Scan for the cell matching the given text and deliver its [X, Y] coordinate at center. 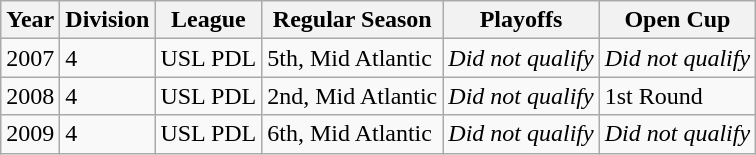
League [208, 20]
6th, Mid Atlantic [352, 134]
Year [30, 20]
2007 [30, 58]
Regular Season [352, 20]
2008 [30, 96]
2009 [30, 134]
1st Round [677, 96]
2nd, Mid Atlantic [352, 96]
Playoffs [521, 20]
Division [108, 20]
Open Cup [677, 20]
5th, Mid Atlantic [352, 58]
